From the cell containing the given text, extract its center point as [X, Y] coordinate. 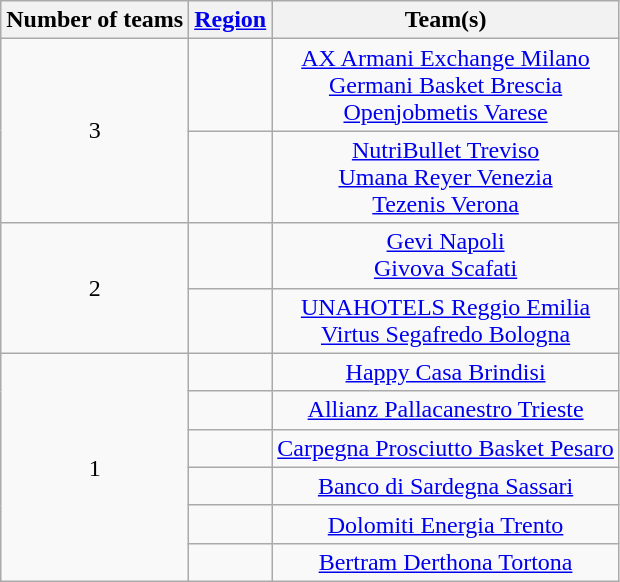
Carpegna Prosciutto Basket Pesaro [446, 448]
AX Armani Exchange MilanoGermani Basket BresciaOpenjobmetis Varese [446, 85]
Region [230, 20]
2 [95, 288]
Allianz Pallacanestro Trieste [446, 410]
Dolomiti Energia Trento [446, 524]
Banco di Sardegna Sassari [446, 486]
Gevi NapoliGivova Scafati [446, 256]
Team(s) [446, 20]
UNAHOTELS Reggio EmiliaVirtus Segafredo Bologna [446, 320]
Bertram Derthona Tortona [446, 562]
Happy Casa Brindisi [446, 372]
3 [95, 131]
Number of teams [95, 20]
1 [95, 467]
NutriBullet TrevisoUmana Reyer VeneziaTezenis Verona [446, 177]
